Extract the (x, y) coordinate from the center of the cell holding the provided text.  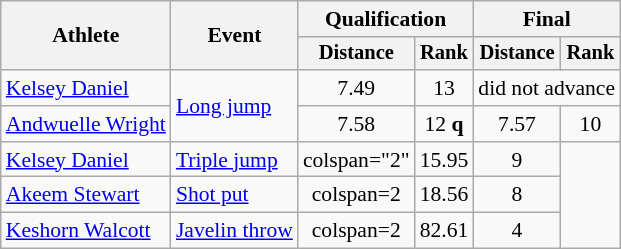
Triple jump (234, 160)
did not advance (546, 88)
15.95 (444, 160)
Javelin throw (234, 231)
Event (234, 36)
Qualification (386, 19)
Athlete (86, 36)
7.57 (516, 124)
82.61 (444, 231)
13 (444, 88)
18.56 (444, 195)
7.58 (356, 124)
Akeem Stewart (86, 195)
Shot put (234, 195)
Andwuelle Wright (86, 124)
Long jump (234, 106)
8 (516, 195)
Keshorn Walcott (86, 231)
4 (516, 231)
12 q (444, 124)
9 (516, 160)
7.49 (356, 88)
Final (546, 19)
colspan="2" (356, 160)
10 (590, 124)
